Provide the [X, Y] coordinate of the cell's center where the given text is located.  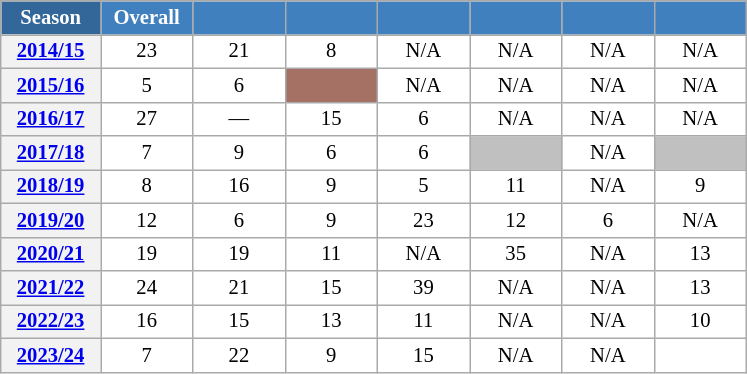
27 [146, 119]
2022/23 [51, 321]
24 [146, 287]
Overall [146, 17]
2019/20 [51, 220]
2014/15 [51, 51]
10 [700, 321]
2017/18 [51, 153]
35 [516, 254]
22 [239, 355]
— [239, 119]
Season [51, 17]
2015/16 [51, 85]
2020/21 [51, 254]
2023/24 [51, 355]
2016/17 [51, 119]
2021/22 [51, 287]
2018/19 [51, 186]
39 [423, 287]
